Determine the (x, y) coordinate at the center of the cell enclosing the given text.  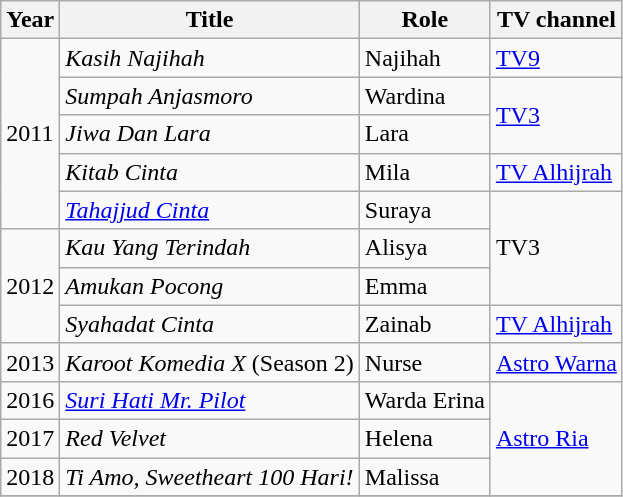
Warda Erina (424, 400)
Sumpah Anjasmoro (210, 96)
2017 (30, 438)
2011 (30, 134)
Red Velvet (210, 438)
Nurse (424, 362)
Zainab (424, 324)
Emma (424, 286)
Alisya (424, 248)
TV channel (556, 20)
Kasih Najihah (210, 58)
Malissa (424, 477)
Astro Warna (556, 362)
Mila (424, 172)
2013 (30, 362)
Tahajjud Cinta (210, 210)
Kitab Cinta (210, 172)
Karoot Komedia X (Season 2) (210, 362)
2016 (30, 400)
Suraya (424, 210)
Lara (424, 134)
Amukan Pocong (210, 286)
Suri Hati Mr. Pilot (210, 400)
2012 (30, 286)
2018 (30, 477)
Astro Ria (556, 438)
Role (424, 20)
Title (210, 20)
TV9 (556, 58)
Syahadat Cinta (210, 324)
Jiwa Dan Lara (210, 134)
Ti Amo, Sweetheart 100 Hari! (210, 477)
Wardina (424, 96)
Helena (424, 438)
Kau Yang Terindah (210, 248)
Year (30, 20)
Najihah (424, 58)
